Return [x, y] of the center of cell containing provided text 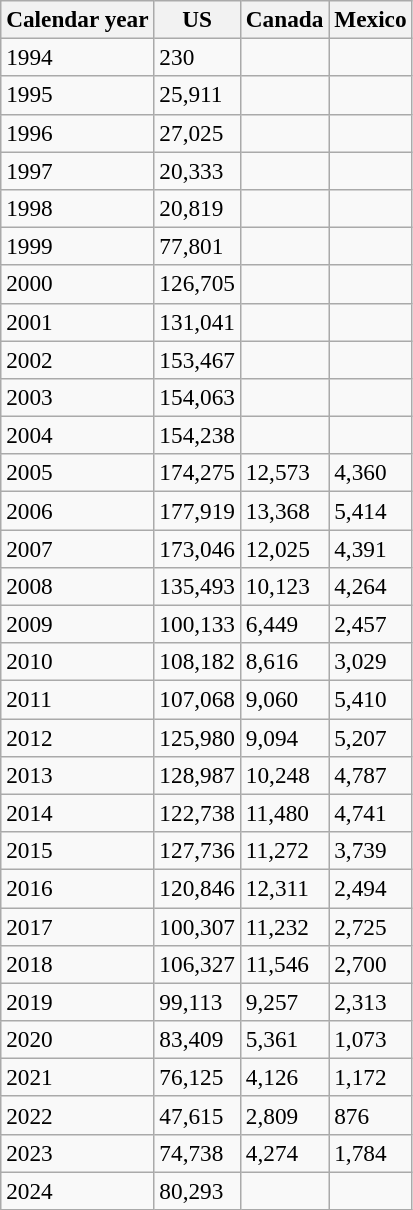
Calendar year [78, 19]
120,846 [197, 888]
3,029 [370, 662]
177,919 [197, 510]
135,493 [197, 586]
2021 [78, 1077]
5,410 [370, 699]
12,311 [284, 888]
3,739 [370, 850]
2,494 [370, 888]
4,787 [370, 775]
11,232 [284, 926]
2,457 [370, 624]
Mexico [370, 19]
100,307 [197, 926]
2012 [78, 737]
125,980 [197, 737]
25,911 [197, 95]
876 [370, 1115]
106,327 [197, 964]
2009 [78, 624]
2023 [78, 1153]
108,182 [197, 662]
2002 [78, 359]
10,123 [284, 586]
9,257 [284, 1002]
27,025 [197, 133]
20,333 [197, 170]
76,125 [197, 1077]
13,368 [284, 510]
9,060 [284, 699]
4,264 [370, 586]
5,207 [370, 737]
174,275 [197, 473]
2018 [78, 964]
2000 [78, 284]
126,705 [197, 284]
2007 [78, 548]
11,546 [284, 964]
2020 [78, 1039]
12,573 [284, 473]
9,094 [284, 737]
99,113 [197, 1002]
83,409 [197, 1039]
2022 [78, 1115]
2003 [78, 397]
122,738 [197, 813]
154,063 [197, 397]
5,414 [370, 510]
2,809 [284, 1115]
2,313 [370, 1002]
1995 [78, 95]
2005 [78, 473]
Canada [284, 19]
10,248 [284, 775]
2013 [78, 775]
4,360 [370, 473]
1,784 [370, 1153]
6,449 [284, 624]
2008 [78, 586]
2,700 [370, 964]
4,126 [284, 1077]
2019 [78, 1002]
77,801 [197, 246]
74,738 [197, 1153]
4,274 [284, 1153]
131,041 [197, 322]
107,068 [197, 699]
20,819 [197, 208]
2024 [78, 1190]
2014 [78, 813]
2010 [78, 662]
2017 [78, 926]
127,736 [197, 850]
80,293 [197, 1190]
4,391 [370, 548]
230 [197, 57]
5,361 [284, 1039]
12,025 [284, 548]
2,725 [370, 926]
47,615 [197, 1115]
173,046 [197, 548]
100,133 [197, 624]
2001 [78, 322]
11,480 [284, 813]
2006 [78, 510]
11,272 [284, 850]
1997 [78, 170]
154,238 [197, 435]
8,616 [284, 662]
US [197, 19]
153,467 [197, 359]
1996 [78, 133]
2004 [78, 435]
1999 [78, 246]
1,073 [370, 1039]
1998 [78, 208]
2011 [78, 699]
1,172 [370, 1077]
2015 [78, 850]
4,741 [370, 813]
128,987 [197, 775]
2016 [78, 888]
1994 [78, 57]
